Find where the given text appears and provide that cell's center as [X, Y] coordinate. 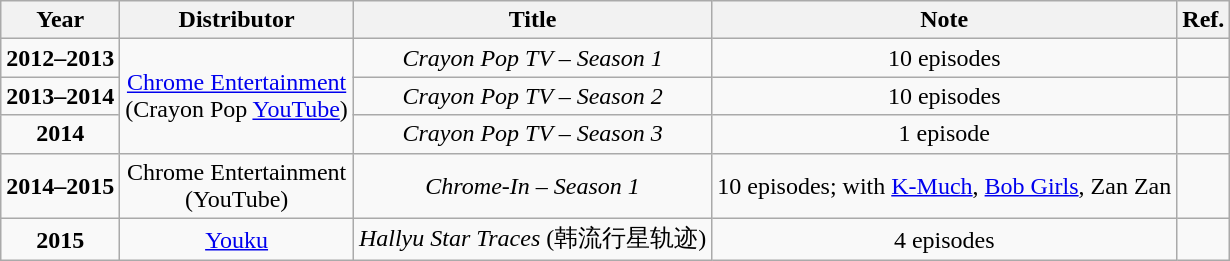
2014–2015 [60, 186]
2013–2014 [60, 96]
Distributor [237, 20]
10 episodes; with K-Much, Bob Girls, Zan Zan [944, 186]
Ref. [1204, 20]
Note [944, 20]
Youku [237, 240]
Title [532, 20]
Hallyu Star Traces (韩流行星轨迹) [532, 240]
Crayon Pop TV – Season 1 [532, 58]
Chrome Entertainment(YouTube) [237, 186]
2014 [60, 134]
2015 [60, 240]
Chrome Entertainment(Crayon Pop YouTube) [237, 96]
Year [60, 20]
4 episodes [944, 240]
Crayon Pop TV – Season 2 [532, 96]
Crayon Pop TV – Season 3 [532, 134]
1 episode [944, 134]
2012–2013 [60, 58]
Chrome-In – Season 1 [532, 186]
